Identify which cell holds the provided text, then report its [x, y] central coordinate. 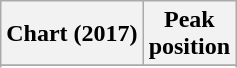
Peakposition [189, 34]
Chart (2017) [72, 34]
